Find where the given text appears and provide that cell's center as (x, y) coordinate. 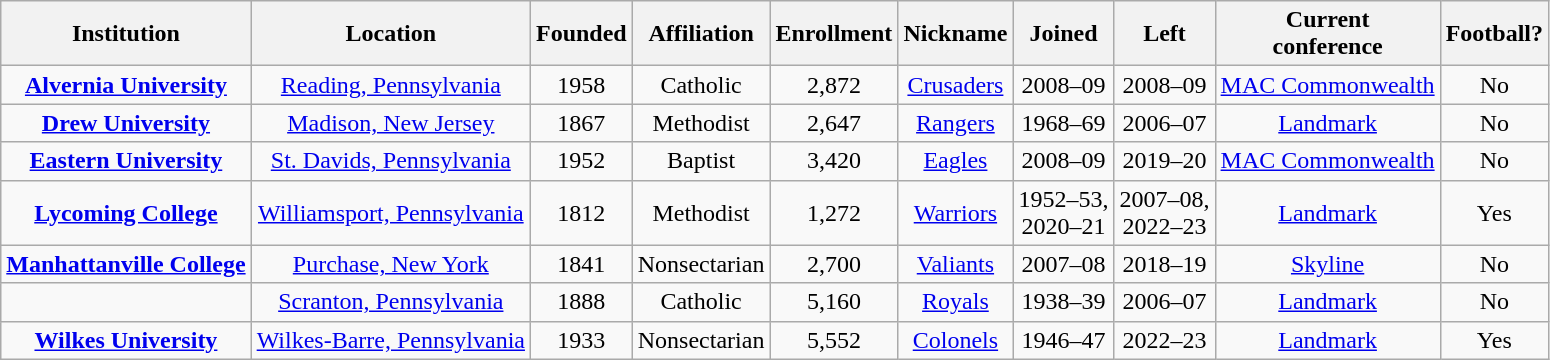
1841 (581, 264)
2022–23 (1164, 340)
Williamsport, Pennsylvania (390, 212)
Wilkes University (126, 340)
Nickname (956, 34)
Currentconference (1328, 34)
Wilkes-Barre, Pennsylvania (390, 340)
1812 (581, 212)
2,700 (834, 264)
1938–39 (1064, 302)
Founded (581, 34)
Manhattanville College (126, 264)
Institution (126, 34)
5,552 (834, 340)
Skyline (1328, 264)
Purchase, New York (390, 264)
Baptist (701, 161)
5,160 (834, 302)
Joined (1064, 34)
Drew University (126, 123)
Crusaders (956, 85)
1952–53,2020–21 (1064, 212)
Warriors (956, 212)
Valiants (956, 264)
Eastern University (126, 161)
Rangers (956, 123)
2018–19 (1164, 264)
3,420 (834, 161)
Colonels (956, 340)
Location (390, 34)
1946–47 (1064, 340)
1968–69 (1064, 123)
Alvernia University (126, 85)
2,647 (834, 123)
1958 (581, 85)
2019–20 (1164, 161)
Left (1164, 34)
1,272 (834, 212)
St. Davids, Pennsylvania (390, 161)
Madison, New Jersey (390, 123)
1933 (581, 340)
Lycoming College (126, 212)
Affiliation (701, 34)
2,872 (834, 85)
1867 (581, 123)
Scranton, Pennsylvania (390, 302)
1952 (581, 161)
Eagles (956, 161)
2007–08,2022–23 (1164, 212)
Reading, Pennsylvania (390, 85)
1888 (581, 302)
Royals (956, 302)
2007–08 (1064, 264)
Enrollment (834, 34)
Football? (1494, 34)
